Capture the cell that displays the provided text and extract its (x, y) central coordinate. 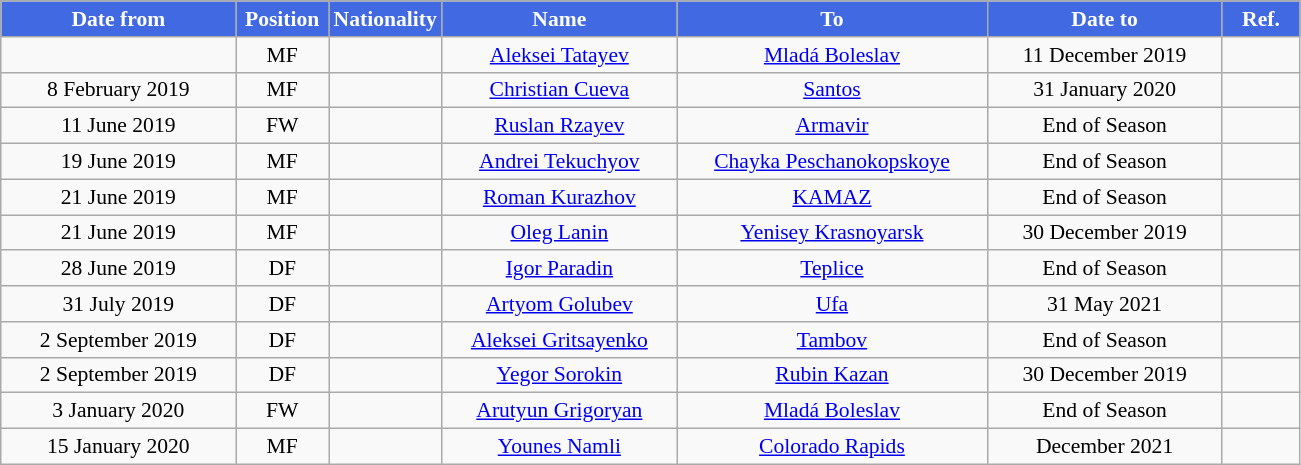
Yegor Sorokin (560, 375)
Date from (118, 19)
15 January 2020 (118, 447)
Colorado Rapids (832, 447)
Ufa (832, 304)
Younes Namli (560, 447)
28 June 2019 (118, 269)
11 December 2019 (1104, 55)
Date to (1104, 19)
Oleg Lanin (560, 233)
Andrei Tekuchyov (560, 162)
11 June 2019 (118, 126)
Chayka Peschanokopskoye (832, 162)
Santos (832, 90)
Roman Kurazhov (560, 197)
Rubin Kazan (832, 375)
To (832, 19)
KAMAZ (832, 197)
Christian Cueva (560, 90)
Tambov (832, 340)
31 January 2020 (1104, 90)
Teplice (832, 269)
Aleksei Gritsayenko (560, 340)
Arutyun Grigoryan (560, 411)
3 January 2020 (118, 411)
December 2021 (1104, 447)
Armavir (832, 126)
Ref. (1261, 19)
Name (560, 19)
31 May 2021 (1104, 304)
Artyom Golubev (560, 304)
Aleksei Tatayev (560, 55)
Igor Paradin (560, 269)
Position (282, 19)
Nationality (384, 19)
31 July 2019 (118, 304)
8 February 2019 (118, 90)
Ruslan Rzayev (560, 126)
19 June 2019 (118, 162)
Yenisey Krasnoyarsk (832, 233)
